From the cell containing the given text, extract its center point as [X, Y] coordinate. 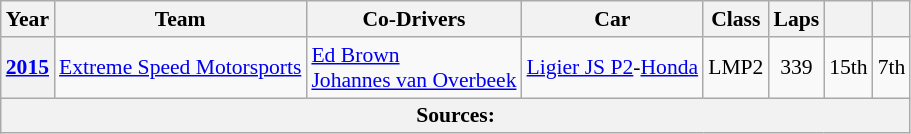
Year [28, 19]
7th [892, 68]
Ligier JS P2-Honda [613, 68]
2015 [28, 68]
Co-Drivers [414, 19]
Extreme Speed Motorsports [180, 68]
Car [613, 19]
Team [180, 19]
Ed Brown Johannes van Overbeek [414, 68]
Sources: [456, 116]
LMP2 [736, 68]
339 [796, 68]
15th [848, 68]
Class [736, 19]
Laps [796, 19]
